Provide the [X, Y] coordinate of the cell's center where the given text is located.  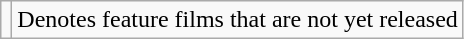
Denotes feature films that are not yet released [238, 20]
